Locate the cell with the specified text and output its [x, y] center coordinate. 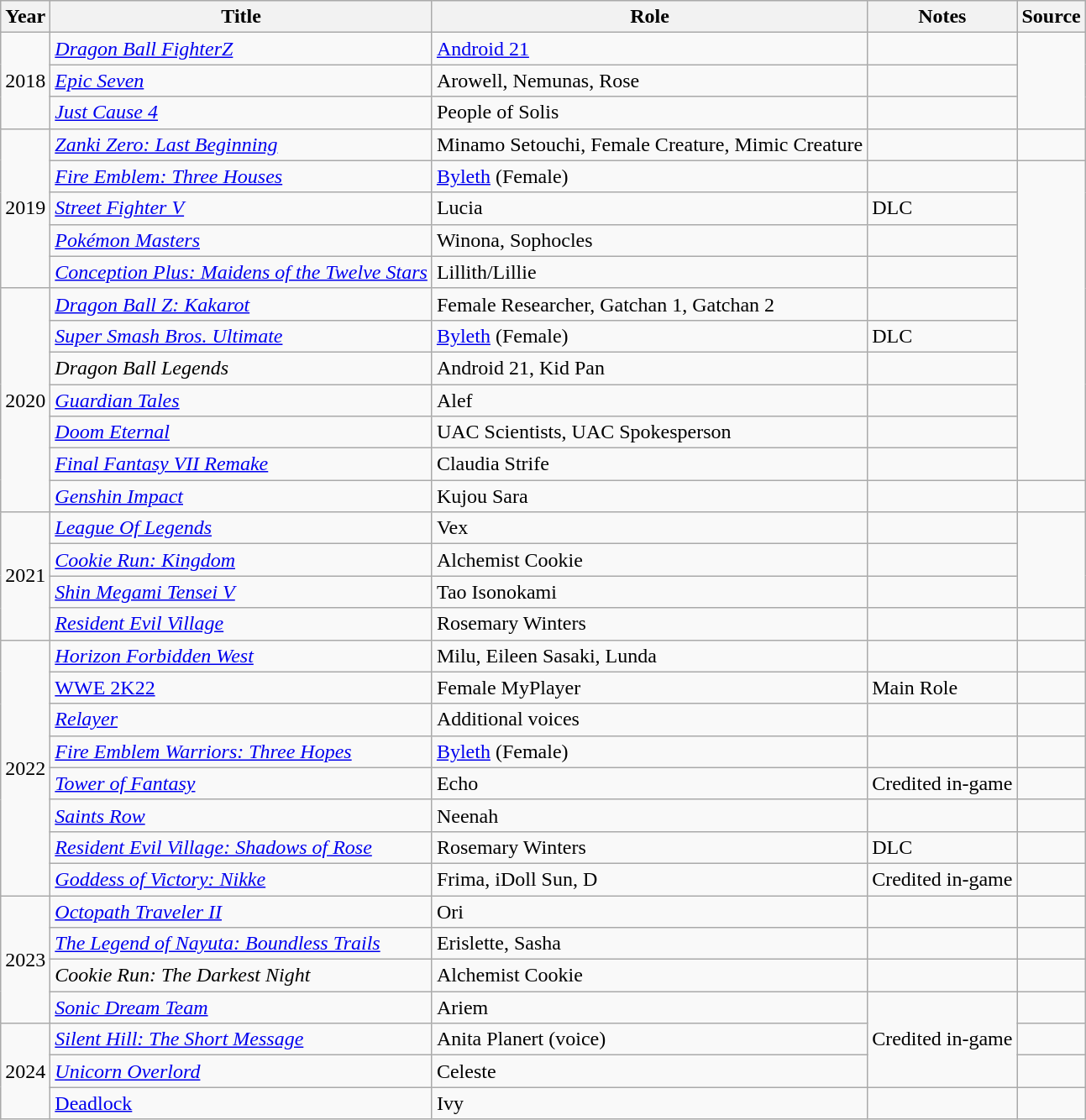
Cookie Run: The Darkest Night [242, 976]
The Legend of Nayuta: Boundless Trails [242, 944]
Zanki Zero: Last Beginning [242, 144]
UAC Scientists, UAC Spokesperson [649, 432]
Pokémon Masters [242, 240]
Female Researcher, Gatchan 1, Gatchan 2 [649, 304]
Super Smash Bros. Ultimate [242, 336]
Female MyPlayer [649, 688]
Conception Plus: Maidens of the Twelve Stars [242, 272]
Shin Megami Tensei V [242, 592]
Sonic Dream Team [242, 1007]
Deadlock [242, 1103]
Year [25, 17]
Dragon Ball FighterZ [242, 49]
League Of Legends [242, 528]
2024 [25, 1071]
Just Cause 4 [242, 113]
Tower of Fantasy [242, 783]
Erislette, Sasha [649, 944]
Doom Eternal [242, 432]
Tao Isonokami [649, 592]
Fire Emblem: Three Houses [242, 176]
2021 [25, 576]
Android 21 [649, 49]
Title [242, 17]
2019 [25, 208]
Source [1052, 17]
Kujou Sara [649, 496]
Resident Evil Village: Shadows of Rose [242, 847]
Lucia [649, 208]
Final Fantasy VII Remake [242, 464]
2022 [25, 767]
Dragon Ball Legends [242, 368]
Neenah [649, 815]
People of Solis [649, 113]
Notes [942, 17]
Cookie Run: Kingdom [242, 560]
Role [649, 17]
Silent Hill: The Short Message [242, 1039]
Dragon Ball Z: Kakarot [242, 304]
Octopath Traveler II [242, 911]
2018 [25, 81]
Frima, iDoll Sun, D [649, 879]
Guardian Tales [242, 400]
Saints Row [242, 815]
Vex [649, 528]
Anita Planert (voice) [649, 1039]
Additional voices [649, 720]
Milu, Eileen Sasaki, Lunda [649, 656]
Relayer [242, 720]
Genshin Impact [242, 496]
Epic Seven [242, 81]
Main Role [942, 688]
2023 [25, 959]
Unicorn Overlord [242, 1071]
Street Fighter V [242, 208]
Winona, Sophocles [649, 240]
Minamo Setouchi, Female Creature, Mimic Creature [649, 144]
Fire Emblem Warriors: Three Hopes [242, 751]
Ariem [649, 1007]
Ori [649, 911]
Resident Evil Village [242, 624]
Goddess of Victory: Nikke [242, 879]
WWE 2K22 [242, 688]
Celeste [649, 1071]
Alef [649, 400]
Arowell, Nemunas, Rose [649, 81]
Android 21, Kid Pan [649, 368]
Echo [649, 783]
Lillith/Lillie [649, 272]
Horizon Forbidden West [242, 656]
Ivy [649, 1103]
Claudia Strife [649, 464]
2020 [25, 400]
